Return the [X, Y] coordinate for the center point of the cell that contains the specified text.  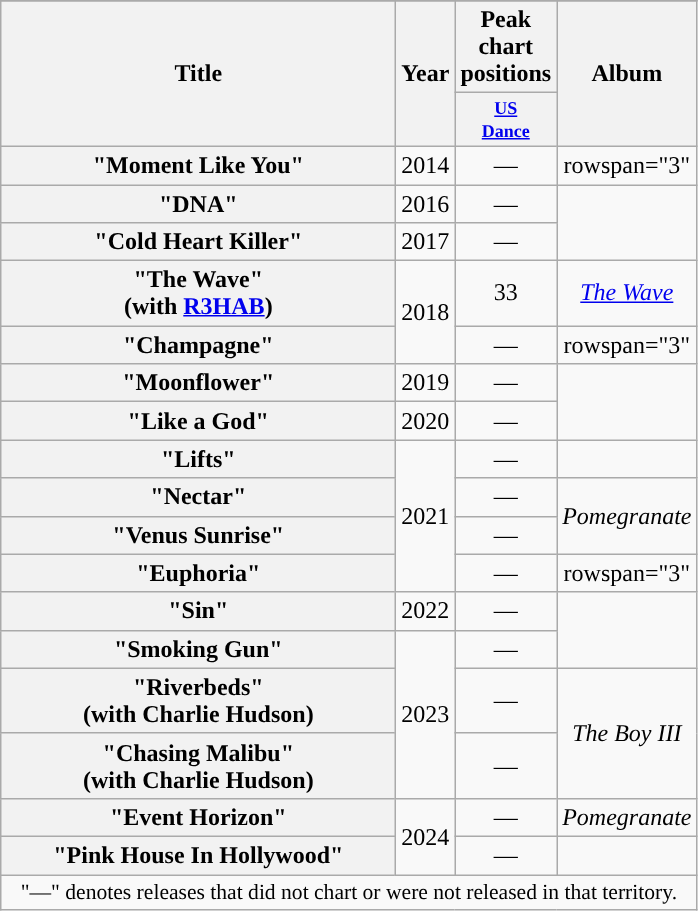
2014 [426, 165]
"Lifts" [198, 459]
2021 [426, 516]
"DNA" [198, 204]
"Nectar" [198, 497]
"Like a God" [198, 421]
"Champagne" [198, 345]
"Smoking Gun" [198, 649]
2016 [426, 204]
2020 [426, 421]
2017 [426, 242]
2024 [426, 836]
2019 [426, 383]
33 [506, 294]
"Sin" [198, 611]
Year [426, 74]
The Wave [627, 294]
Album [627, 74]
"Moment Like You" [198, 165]
"Cold Heart Killer" [198, 242]
"The Wave"(with R3HAB) [198, 294]
2018 [426, 312]
The Boy III [627, 733]
Peak chart positions [506, 47]
"Riverbeds"(with Charlie Hudson) [198, 700]
"—" denotes releases that did not chart or were not released in that territory. [349, 893]
Title [198, 74]
"Venus Sunrise" [198, 535]
"Event Horizon" [198, 817]
2022 [426, 611]
USDance [506, 120]
"Euphoria" [198, 573]
"Moonflower" [198, 383]
2023 [426, 714]
"Chasing Malibu"(with Charlie Hudson) [198, 766]
"Pink House In Hollywood" [198, 855]
